Search for the cell housing the specified text and yield its (X, Y) center coordinate. 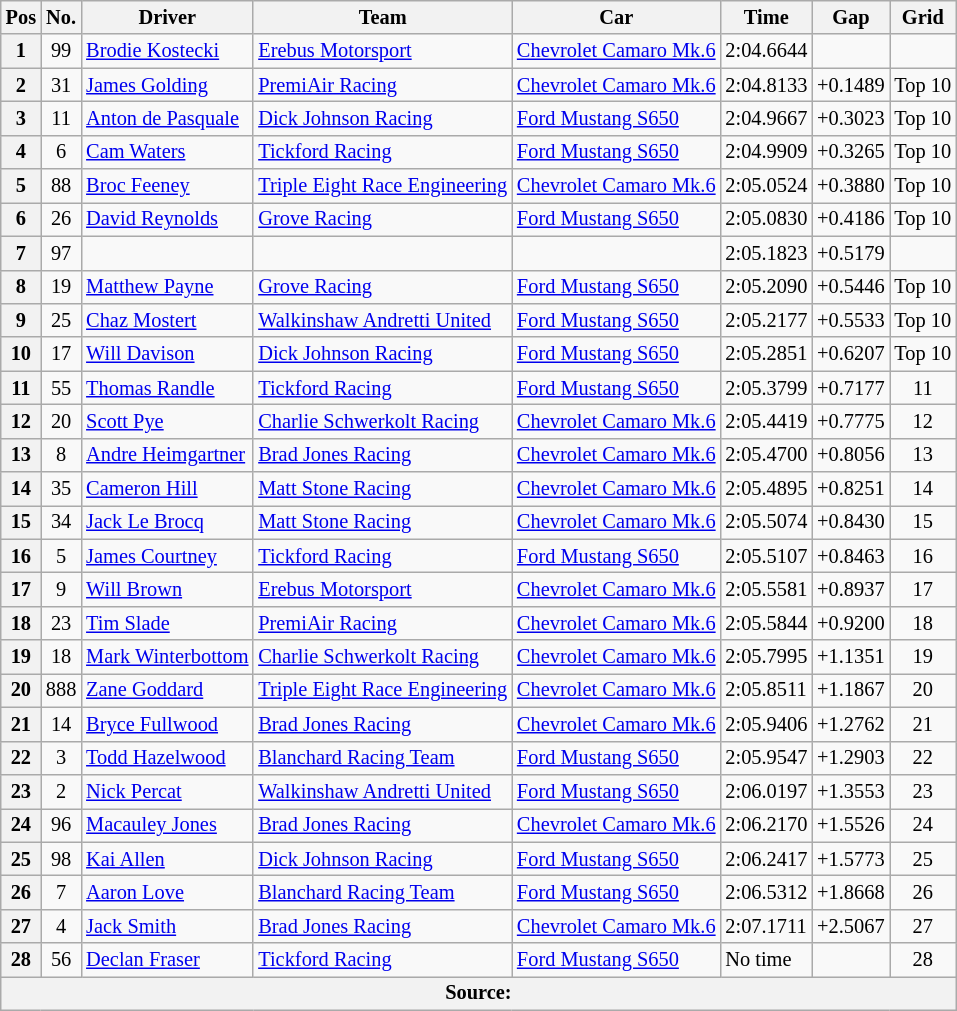
Nick Percat (167, 791)
98 (61, 859)
+0.8463 (850, 556)
2:05.5074 (766, 522)
+0.3880 (850, 186)
2:06.2417 (766, 859)
James Golding (167, 85)
2:05.4419 (766, 421)
+0.3023 (850, 118)
2:06.0197 (766, 791)
+0.5446 (850, 287)
Jack Le Brocq (167, 522)
56 (61, 960)
Will Brown (167, 589)
+0.6207 (850, 354)
Andre Heimgartner (167, 455)
Mark Winterbottom (167, 657)
Zane Goddard (167, 690)
2:05.0524 (766, 186)
2:06.5312 (766, 892)
97 (61, 253)
+2.5067 (850, 926)
+0.7775 (850, 421)
+0.3265 (850, 152)
99 (61, 51)
+0.8056 (850, 455)
35 (61, 489)
2:05.9406 (766, 724)
Jack Smith (167, 926)
2:04.9909 (766, 152)
2:04.9667 (766, 118)
+0.5179 (850, 253)
+1.5773 (850, 859)
2:04.8133 (766, 85)
Grid (924, 17)
+0.8430 (850, 522)
2:05.0830 (766, 219)
10 (21, 354)
2:05.3799 (766, 388)
+0.5533 (850, 320)
2:05.5844 (766, 623)
2:04.6644 (766, 51)
2:06.2170 (766, 825)
+0.8251 (850, 489)
David Reynolds (167, 219)
Car (616, 17)
Todd Hazelwood (167, 758)
Driver (167, 17)
Pos (21, 17)
+0.7177 (850, 388)
34 (61, 522)
Aaron Love (167, 892)
Chaz Mostert (167, 320)
2:05.1823 (766, 253)
2:05.2851 (766, 354)
2:05.4895 (766, 489)
No. (61, 17)
Declan Fraser (167, 960)
Macauley Jones (167, 825)
+1.1867 (850, 690)
+0.8937 (850, 589)
Brodie Kostecki (167, 51)
Cam Waters (167, 152)
Gap (850, 17)
2:05.8511 (766, 690)
Broc Feeney (167, 186)
2:05.9547 (766, 758)
Thomas Randle (167, 388)
31 (61, 85)
Will Davison (167, 354)
+0.1489 (850, 85)
Anton de Pasquale (167, 118)
Bryce Fullwood (167, 724)
+1.5526 (850, 825)
+1.1351 (850, 657)
96 (61, 825)
888 (61, 690)
2:05.7995 (766, 657)
Time (766, 17)
Tim Slade (167, 623)
Kai Allen (167, 859)
No time (766, 960)
+1.2762 (850, 724)
+1.2903 (850, 758)
Scott Pye (167, 421)
2:05.5581 (766, 589)
Team (382, 17)
+0.4186 (850, 219)
88 (61, 186)
Cameron Hill (167, 489)
2:05.4700 (766, 455)
James Courtney (167, 556)
2:05.5107 (766, 556)
+1.3553 (850, 791)
2:07.1711 (766, 926)
1 (21, 51)
+0.9200 (850, 623)
Matthew Payne (167, 287)
2:05.2177 (766, 320)
55 (61, 388)
2:05.2090 (766, 287)
+1.8668 (850, 892)
Source: (478, 993)
